From the cell containing the given text, extract its center point as [x, y] coordinate. 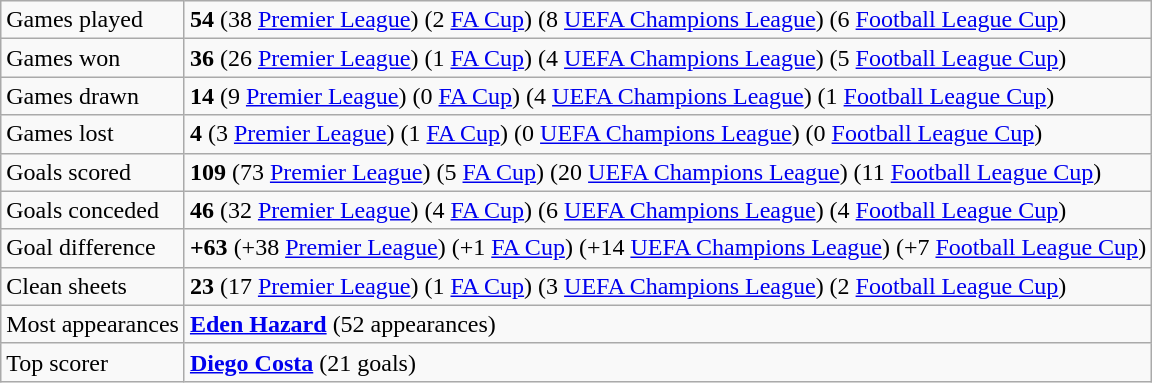
Games won [93, 58]
Diego Costa (21 goals) [668, 362]
Goals scored [93, 172]
Games lost [93, 134]
Most appearances [93, 324]
4 (3 Premier League) (1 FA Cup) (0 UEFA Champions League) (0 Football League Cup) [668, 134]
23 (17 Premier League) (1 FA Cup) (3 UEFA Champions League) (2 Football League Cup) [668, 286]
Goals conceded [93, 210]
46 (32 Premier League) (4 FA Cup) (6 UEFA Champions League) (4 Football League Cup) [668, 210]
Top scorer [93, 362]
Games played [93, 20]
109 (73 Premier League) (5 FA Cup) (20 UEFA Champions League) (11 Football League Cup) [668, 172]
54 (38 Premier League) (2 FA Cup) (8 UEFA Champions League) (6 Football League Cup) [668, 20]
Goal difference [93, 248]
14 (9 Premier League) (0 FA Cup) (4 UEFA Champions League) (1 Football League Cup) [668, 96]
36 (26 Premier League) (1 FA Cup) (4 UEFA Champions League) (5 Football League Cup) [668, 58]
Clean sheets [93, 286]
Eden Hazard (52 appearances) [668, 324]
Games drawn [93, 96]
+63 (+38 Premier League) (+1 FA Cup) (+14 UEFA Champions League) (+7 Football League Cup) [668, 248]
